Find where the given text appears and provide that cell's center as [x, y] coordinate. 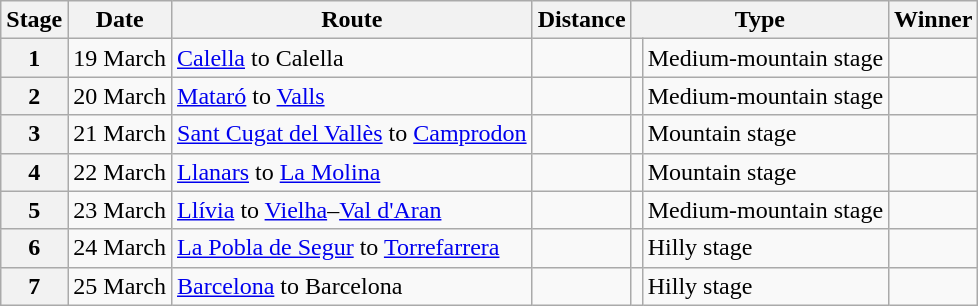
5 [34, 210]
6 [34, 248]
Llanars to La Molina [352, 172]
22 March [120, 172]
La Pobla de Segur to Torrefarrera [352, 248]
4 [34, 172]
23 March [120, 210]
7 [34, 286]
Date [120, 20]
Winner [934, 20]
2 [34, 96]
Route [352, 20]
Distance [582, 20]
Stage [34, 20]
19 March [120, 58]
Type [760, 20]
21 March [120, 134]
Calella to Calella [352, 58]
1 [34, 58]
Mataró to Valls [352, 96]
25 March [120, 286]
Barcelona to Barcelona [352, 286]
3 [34, 134]
24 March [120, 248]
Llívia to Vielha–Val d'Aran [352, 210]
20 March [120, 96]
Sant Cugat del Vallès to Camprodon [352, 134]
